Return [x, y] of the center of cell containing provided text 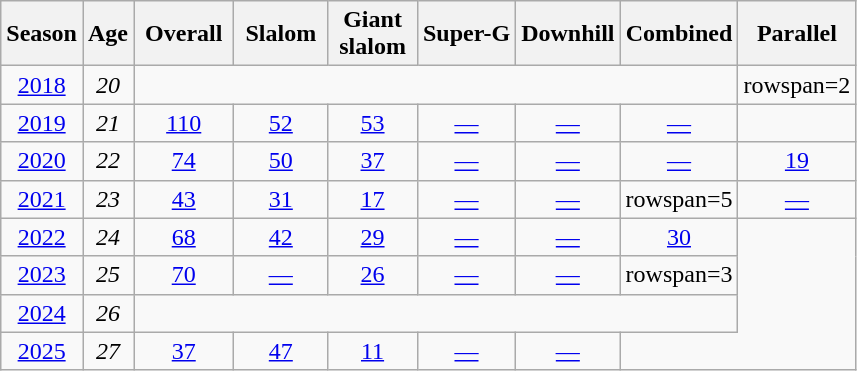
19 [797, 161]
Age [108, 34]
70 [184, 275]
Giant slalom [373, 34]
24 [108, 237]
2022 [42, 237]
23 [108, 199]
52 [281, 123]
2025 [42, 351]
2024 [42, 313]
42 [281, 237]
Downhill [568, 34]
Slalom [281, 34]
47 [281, 351]
2023 [42, 275]
Parallel [797, 34]
53 [373, 123]
29 [373, 237]
17 [373, 199]
50 [281, 161]
2018 [42, 85]
30 [679, 237]
rowspan=5 [679, 199]
2021 [42, 199]
20 [108, 85]
Overall [184, 34]
rowspan=2 [797, 85]
Super-G [466, 34]
Combined [679, 34]
74 [184, 161]
22 [108, 161]
110 [184, 123]
27 [108, 351]
2020 [42, 161]
31 [281, 199]
43 [184, 199]
Season [42, 34]
rowspan=3 [679, 275]
2019 [42, 123]
21 [108, 123]
11 [373, 351]
68 [184, 237]
25 [108, 275]
